Detect which cell encompasses the target text, then output its [x, y] center coordinate. 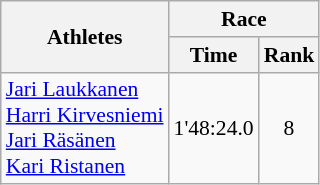
Race [244, 19]
Rank [290, 55]
8 [290, 128]
1'48:24.0 [214, 128]
Athletes [85, 36]
Jari LaukkanenHarri KirvesniemiJari RäsänenKari Ristanen [85, 128]
Time [214, 55]
